Identify which cell holds the provided text, then report its (X, Y) central coordinate. 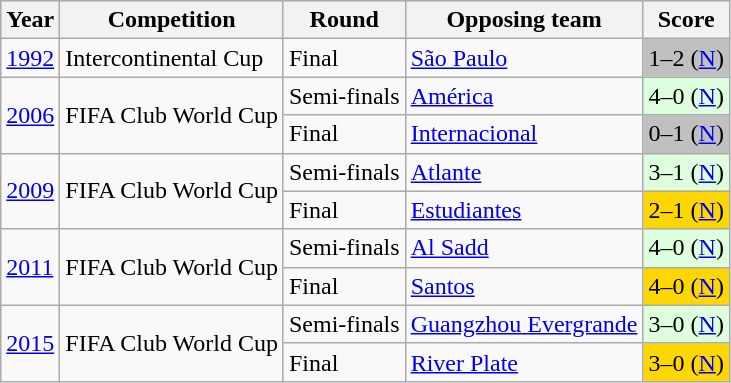
Guangzhou Evergrande (524, 324)
2015 (30, 343)
1992 (30, 58)
Intercontinental Cup (172, 58)
3–1 (N) (686, 172)
0–1 (N) (686, 134)
Internacional (524, 134)
Atlante (524, 172)
Score (686, 20)
River Plate (524, 362)
Round (344, 20)
Opposing team (524, 20)
2006 (30, 115)
Al Sadd (524, 248)
Year (30, 20)
América (524, 96)
1–2 (N) (686, 58)
2009 (30, 191)
2–1 (N) (686, 210)
Estudiantes (524, 210)
Competition (172, 20)
2011 (30, 267)
São Paulo (524, 58)
Santos (524, 286)
